Extract the (X, Y) coordinate from the center of the cell holding the provided text.  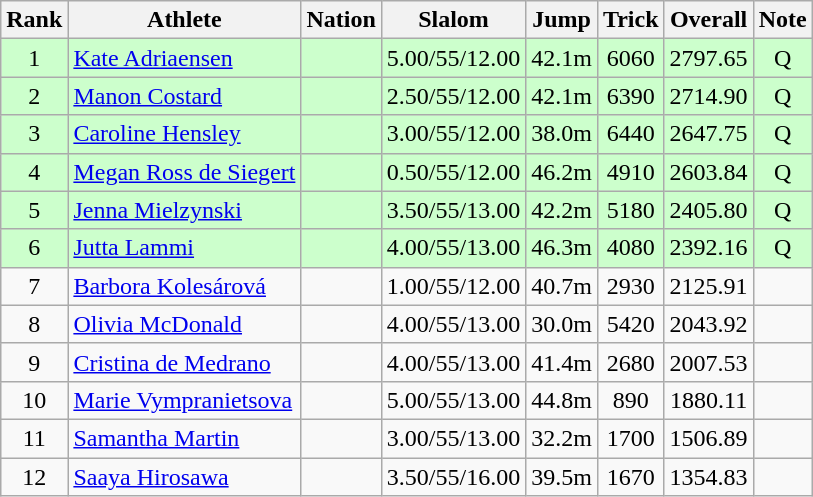
2007.53 (708, 362)
2043.92 (708, 324)
10 (34, 400)
Slalom (453, 20)
4080 (630, 248)
42.2m (562, 210)
6390 (630, 96)
5 (34, 210)
2125.91 (708, 286)
5420 (630, 324)
Manon Costard (184, 96)
12 (34, 477)
46.2m (562, 172)
39.5m (562, 477)
1 (34, 58)
5180 (630, 210)
3.00/55/12.00 (453, 134)
40.7m (562, 286)
2405.80 (708, 210)
Megan Ross de Siegert (184, 172)
Cristina de Medrano (184, 362)
3 (34, 134)
2930 (630, 286)
3.50/55/16.00 (453, 477)
1880.11 (708, 400)
41.4m (562, 362)
46.3m (562, 248)
Rank (34, 20)
2647.75 (708, 134)
3.00/55/13.00 (453, 438)
3.50/55/13.00 (453, 210)
2797.65 (708, 58)
8 (34, 324)
Jenna Mielzynski (184, 210)
Overall (708, 20)
Trick (630, 20)
1506.89 (708, 438)
6060 (630, 58)
Note (782, 20)
Caroline Hensley (184, 134)
2 (34, 96)
30.0m (562, 324)
5.00/55/13.00 (453, 400)
11 (34, 438)
Olivia McDonald (184, 324)
0.50/55/12.00 (453, 172)
Jump (562, 20)
Samantha Martin (184, 438)
2603.84 (708, 172)
Kate Adriaensen (184, 58)
Marie Vympranietsova (184, 400)
44.8m (562, 400)
9 (34, 362)
6440 (630, 134)
2714.90 (708, 96)
1700 (630, 438)
Barbora Kolesárová (184, 286)
2392.16 (708, 248)
1.00/55/12.00 (453, 286)
38.0m (562, 134)
Nation (341, 20)
32.2m (562, 438)
6 (34, 248)
1670 (630, 477)
Athlete (184, 20)
890 (630, 400)
1354.83 (708, 477)
2680 (630, 362)
2.50/55/12.00 (453, 96)
Jutta Lammi (184, 248)
4910 (630, 172)
4 (34, 172)
7 (34, 286)
5.00/55/12.00 (453, 58)
Saaya Hirosawa (184, 477)
